Provide the [X, Y] coordinate of the cell's center where the given text is located.  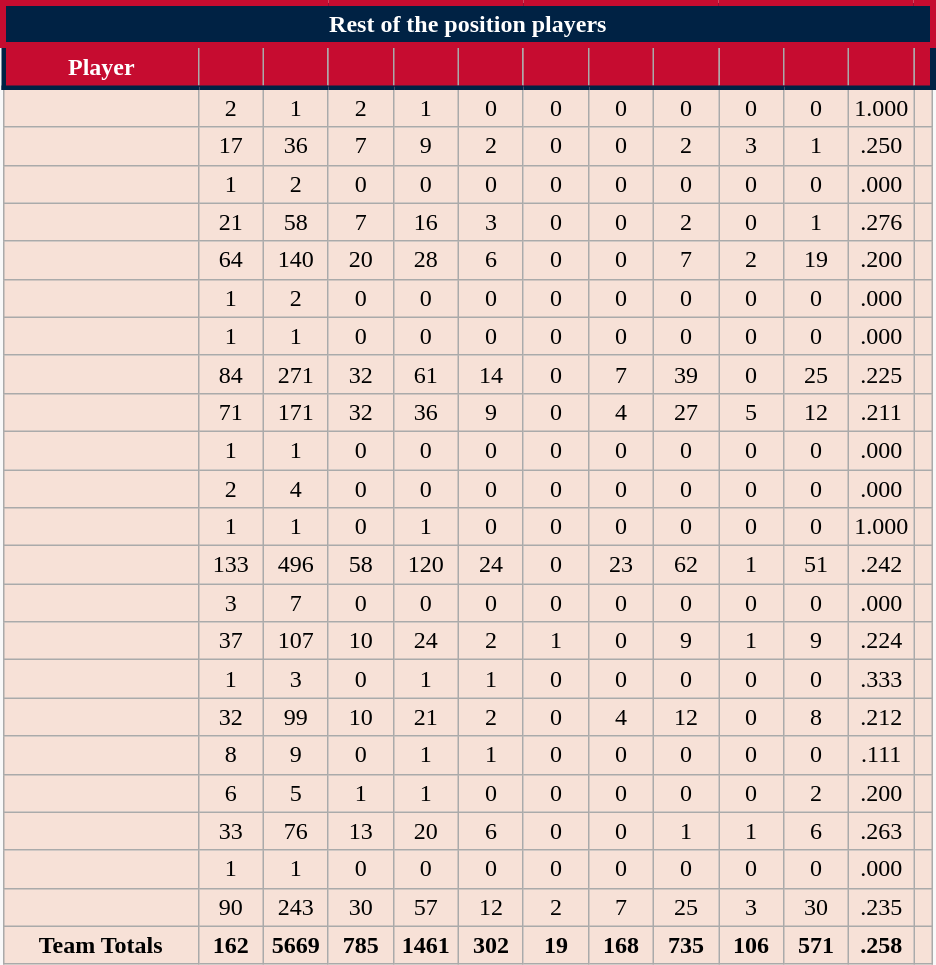
14 [490, 374]
.333 [882, 679]
13 [360, 831]
.242 [882, 565]
5669 [296, 945]
17 [230, 146]
171 [296, 412]
.111 [882, 755]
571 [816, 945]
37 [230, 641]
39 [686, 374]
120 [426, 565]
Team Totals [100, 945]
27 [686, 412]
62 [686, 565]
140 [296, 260]
.250 [882, 146]
.225 [882, 374]
243 [296, 907]
271 [296, 374]
106 [752, 945]
33 [230, 831]
23 [620, 565]
.235 [882, 907]
57 [426, 907]
Player [100, 67]
84 [230, 374]
.276 [882, 222]
168 [620, 945]
28 [426, 260]
162 [230, 945]
76 [296, 831]
.211 [882, 412]
99 [296, 717]
Rest of the position players [468, 24]
785 [360, 945]
64 [230, 260]
51 [816, 565]
496 [296, 565]
71 [230, 412]
90 [230, 907]
107 [296, 641]
.263 [882, 831]
133 [230, 565]
1461 [426, 945]
61 [426, 374]
16 [426, 222]
302 [490, 945]
.258 [882, 945]
735 [686, 945]
.212 [882, 717]
.224 [882, 641]
